Output the (X, Y) coordinate of the center of the cell containing the given text.  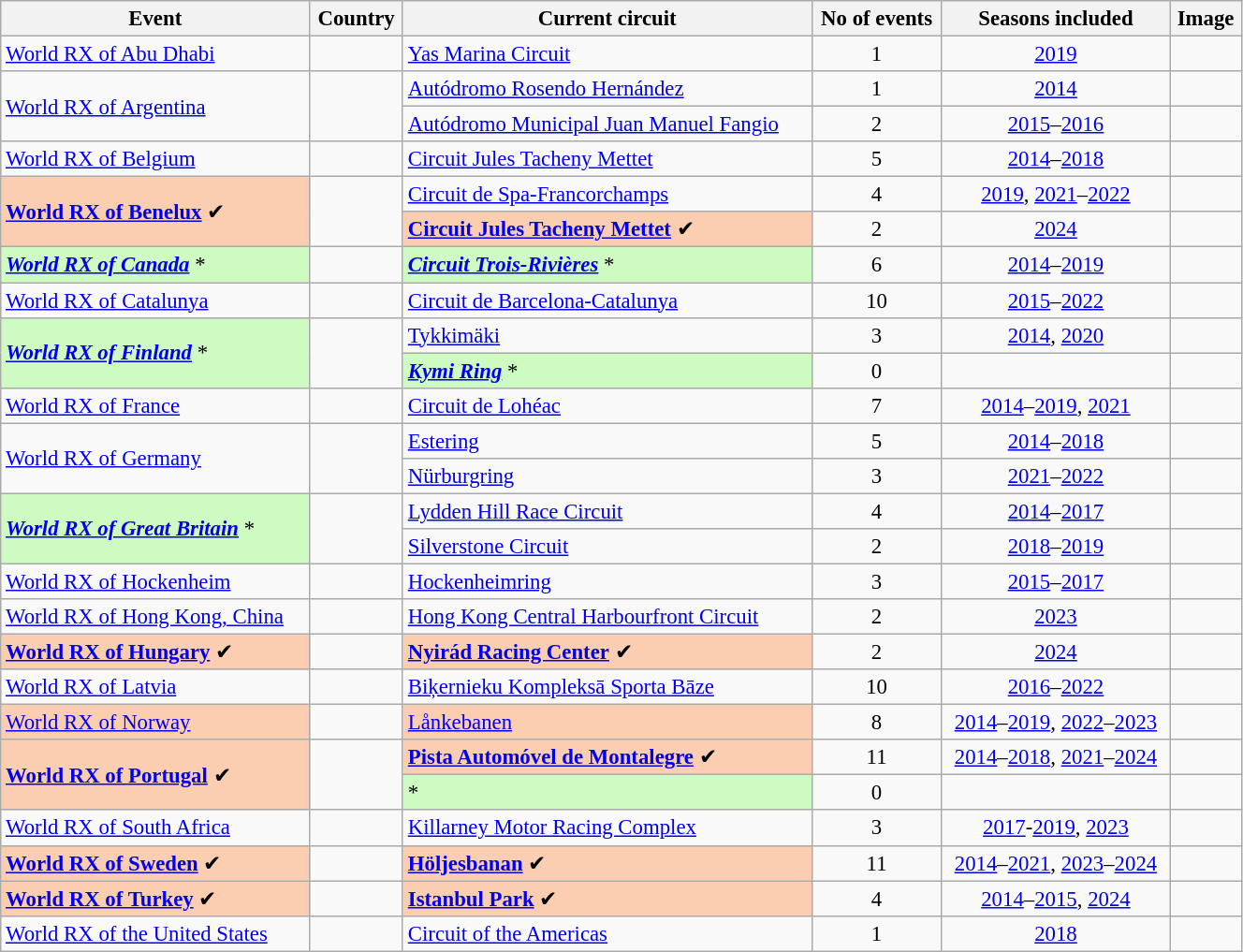
World RX of Finland * (155, 352)
Country (357, 19)
2019 (1056, 54)
World RX of Turkey ✔ (155, 899)
Nürburgring (607, 476)
Nyirád Racing Center ✔ (607, 652)
Circuit Trois-Rivières * (607, 265)
World RX of the United States (155, 933)
World RX of Germany (155, 459)
2019, 2021–2022 (1056, 195)
Biķernieku Kompleksā Sporta Bāze (607, 687)
Circuit Jules Tacheny Mettet ✔ (607, 229)
Kymi Ring * (607, 371)
Istanbul Park ✔ (607, 899)
Current circuit (607, 19)
World RX of Belgium (155, 159)
Circuit de Lohéac (607, 405)
2014–2019, 2022–2023 (1056, 723)
Event (155, 19)
6 (876, 265)
Lydden Hill Race Circuit (607, 511)
Höljesbanan ✔ (607, 863)
2014–2018, 2021–2024 (1056, 757)
Hockenheimring (607, 581)
2018 (1056, 933)
8 (876, 723)
Pista Automóvel de Montalegre ✔ (607, 757)
2015–2016 (1056, 124)
Circuit of the Americas (607, 933)
* (607, 793)
Circuit Jules Tacheny Mettet (607, 159)
Yas Marina Circuit (607, 54)
No of events (876, 19)
Circuit de Spa-Francorchamps (607, 195)
Hong Kong Central Harbourfront Circuit (607, 617)
World RX of Argentina (155, 107)
World RX of Latvia (155, 687)
2015–2022 (1056, 300)
World RX of Hockenheim (155, 581)
World RX of Sweden ✔ (155, 863)
2014–2015, 2024 (1056, 899)
World RX of Norway (155, 723)
Estering (607, 441)
Image (1206, 19)
2014–2019, 2021 (1056, 405)
World RX of Abu Dhabi (155, 54)
World RX of Catalunya (155, 300)
2014, 2020 (1056, 335)
2014–2019 (1056, 265)
World RX of Benelux ✔ (155, 212)
Silverstone Circuit (607, 547)
Killarney Motor Racing Complex (607, 828)
7 (876, 405)
Circuit de Barcelona-Catalunya (607, 300)
2014–2017 (1056, 511)
2016–2022 (1056, 687)
World RX of Great Britain * (155, 528)
World RX of Hong Kong, China (155, 617)
2023 (1056, 617)
Tykkimäki (607, 335)
Seasons included (1056, 19)
World RX of Hungary ✔ (155, 652)
2014–2021, 2023–2024 (1056, 863)
2015–2017 (1056, 581)
Lånkebanen (607, 723)
World RX of France (155, 405)
World RX of Portugal ✔ (155, 775)
World RX of Canada * (155, 265)
Autódromo Rosendo Hernández (607, 89)
World RX of South Africa (155, 828)
2017-2019, 2023 (1056, 828)
Autódromo Municipal Juan Manuel Fangio (607, 124)
2014 (1056, 89)
2021–2022 (1056, 476)
2018–2019 (1056, 547)
